Determine the [X, Y] coordinate at the center of the cell enclosing the given text.  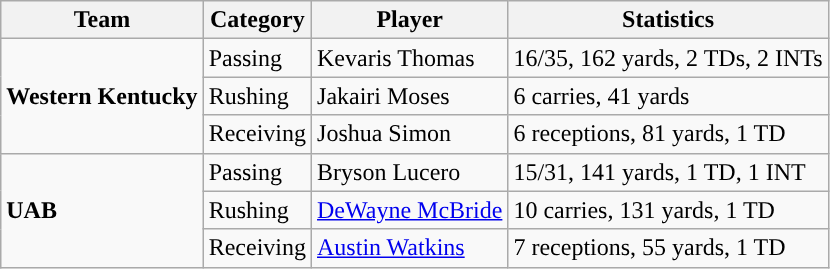
7 receptions, 55 yards, 1 TD [668, 248]
Joshua Simon [410, 134]
Kevaris Thomas [410, 58]
6 receptions, 81 yards, 1 TD [668, 134]
Category [257, 20]
Jakairi Moses [410, 96]
UAB [102, 210]
Statistics [668, 20]
Player [410, 20]
10 carries, 131 yards, 1 TD [668, 210]
DeWayne McBride [410, 210]
Bryson Lucero [410, 172]
Team [102, 20]
15/31, 141 yards, 1 TD, 1 INT [668, 172]
6 carries, 41 yards [668, 96]
Western Kentucky [102, 96]
Austin Watkins [410, 248]
16/35, 162 yards, 2 TDs, 2 INTs [668, 58]
